Pinpoint the cell where the given text exists, returning its [X, Y] midpoint coordinate. 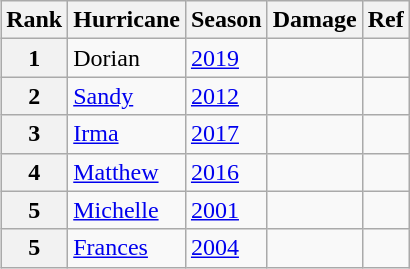
Damage [314, 20]
2016 [226, 172]
2019 [226, 58]
Season [226, 20]
Ref [386, 20]
Dorian [127, 58]
2004 [226, 248]
2001 [226, 210]
4 [34, 172]
Matthew [127, 172]
3 [34, 134]
2 [34, 96]
1 [34, 58]
Sandy [127, 96]
Hurricane [127, 20]
Frances [127, 248]
2017 [226, 134]
Michelle [127, 210]
2012 [226, 96]
Rank [34, 20]
Irma [127, 134]
